Provide the (X, Y) coordinate of the cell's center where the given text is located.  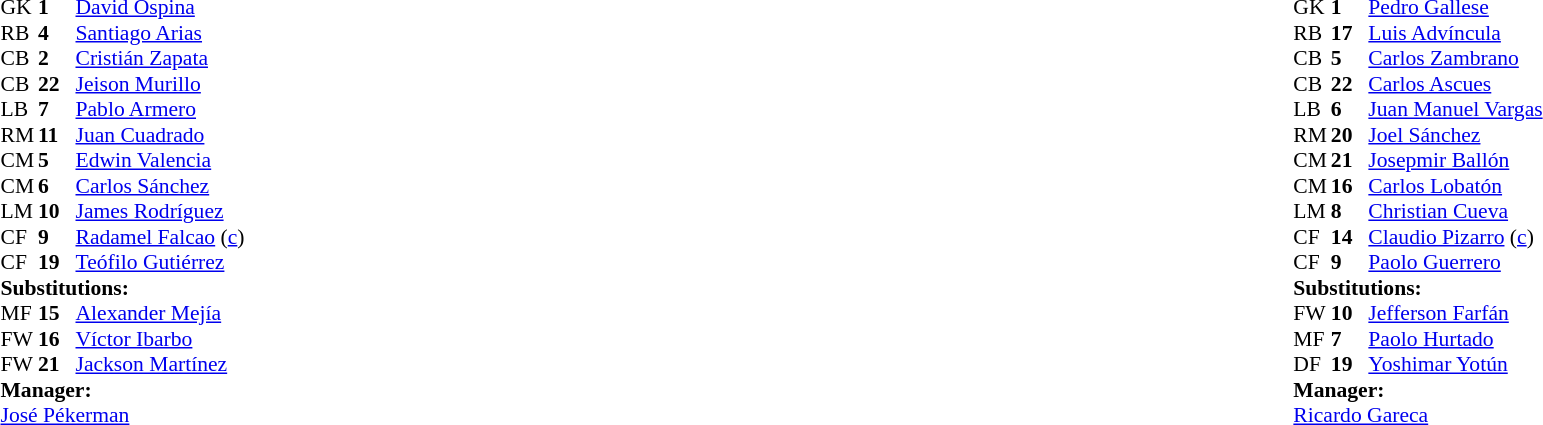
14 (1350, 237)
Claudio Pizarro (c) (1455, 237)
15 (57, 313)
Carlos Sánchez (160, 186)
2 (57, 59)
20 (1350, 135)
8 (1350, 211)
Paolo Guerrero (1455, 263)
Joel Sánchez (1455, 135)
Josepmir Ballón (1455, 161)
Jackson Martínez (160, 365)
Pablo Armero (160, 109)
Juan Cuadrado (160, 135)
Edwin Valencia (160, 161)
Juan Manuel Vargas (1455, 109)
Yoshimar Yotún (1455, 365)
Carlos Lobatón (1455, 186)
Teófilo Gutiérrez (160, 263)
James Rodríguez (160, 211)
Carlos Ascues (1455, 84)
Carlos Zambrano (1455, 59)
Alexander Mejía (160, 313)
Christian Cueva (1455, 211)
Radamel Falcao (c) (160, 237)
Paolo Hurtado (1455, 339)
4 (57, 33)
Jefferson Farfán (1455, 313)
Cristián Zapata (160, 59)
Víctor Ibarbo (160, 339)
Santiago Arias (160, 33)
Jeison Murillo (160, 84)
Luis Advíncula (1455, 33)
DF (1312, 365)
17 (1350, 33)
11 (57, 135)
